Locate the cell with the specified text and output its [X, Y] center coordinate. 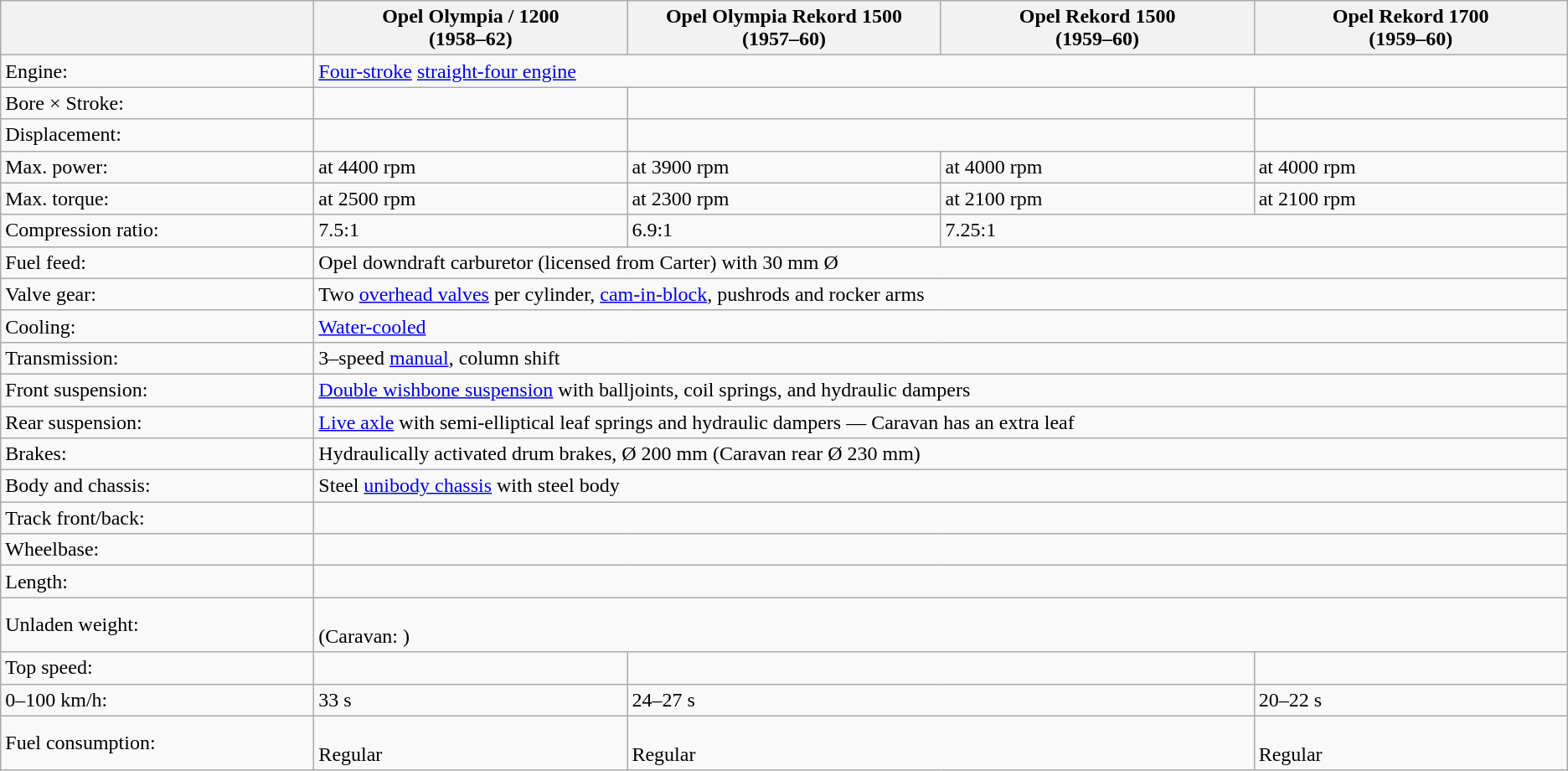
Bore × Stroke: [157, 103]
Rear suspension: [157, 422]
Water-cooled [941, 326]
6.9:1 [784, 230]
Front suspension: [157, 390]
Max. torque: [157, 199]
Length: [157, 582]
at 4400 rpm [471, 167]
Compression ratio: [157, 230]
Two overhead valves per cylinder, cam-in-block, pushrods and rocker arms [941, 294]
Cooling: [157, 326]
Live axle with semi-elliptical leaf springs and hydraulic dampers — Caravan has an extra leaf [941, 422]
(Caravan: ) [941, 625]
Hydraulically activated drum brakes, Ø 200 mm (Caravan rear Ø 230 mm) [941, 454]
Brakes: [157, 454]
Max. power: [157, 167]
Four-stroke straight-four engine [941, 71]
7.5:1 [471, 230]
Opel Rekord 1700 (1959–60) [1411, 28]
0–100 km/h: [157, 700]
Displacement: [157, 135]
Fuel consumption: [157, 743]
3–speed manual, column shift [941, 358]
Opel Olympia / 1200 (1958–62) [471, 28]
Top speed: [157, 668]
Wheelbase: [157, 550]
Track front/back: [157, 518]
33 s [471, 700]
Body and chassis: [157, 486]
at 2500 rpm [471, 199]
Valve gear: [157, 294]
Steel unibody chassis with steel body [941, 486]
Unladen weight: [157, 625]
Fuel feed: [157, 262]
20–22 s [1411, 700]
Opel Olympia Rekord 1500 (1957–60) [784, 28]
Engine: [157, 71]
at 2300 rpm [784, 199]
at 3900 rpm [784, 167]
Double wishbone suspension with balljoints, coil springs, and hydraulic dampers [941, 390]
Opel Rekord 1500 (1959–60) [1097, 28]
Opel downdraft carburetor (licensed from Carter) with 30 mm Ø [941, 262]
Transmission: [157, 358]
24–27 s [941, 700]
7.25:1 [1254, 230]
